Determine the [x, y] coordinate at the center of the cell enclosing the given text.  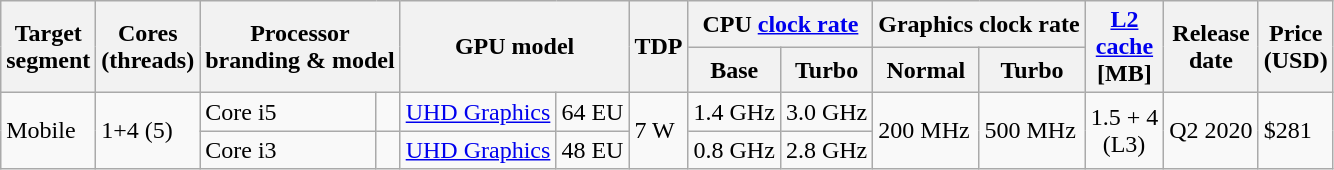
Price(USD) [1296, 47]
3.0 GHz [826, 112]
GPU model [514, 47]
7 W [658, 131]
Base [734, 70]
1.4 GHz [734, 112]
TDP [658, 47]
1+4 (5) [148, 131]
Mobile [48, 131]
48 EU [592, 150]
Graphics clock rate [979, 24]
Core i5 [288, 112]
Processorbranding & model [300, 47]
Cores(threads) [148, 47]
Normal [926, 70]
200 MHz [926, 131]
L2cache[MB] [1124, 47]
64 EU [592, 112]
1.5 + 4 (L3) [1124, 131]
Core i3 [288, 150]
Targetsegment [48, 47]
Releasedate [1211, 47]
0.8 GHz [734, 150]
500 MHz [1032, 131]
2.8 GHz [826, 150]
$281 [1296, 131]
Q2 2020 [1211, 131]
CPU clock rate [780, 24]
